Find where the given text appears and provide that cell's center as [x, y] coordinate. 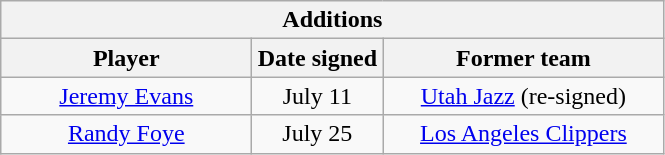
Los Angeles Clippers [524, 134]
Player [126, 58]
July 25 [318, 134]
Jeremy Evans [126, 96]
Additions [332, 20]
Date signed [318, 58]
July 11 [318, 96]
Utah Jazz (re-signed) [524, 96]
Former team [524, 58]
Randy Foye [126, 134]
